Pinpoint the cell where the given text exists, returning its (X, Y) midpoint coordinate. 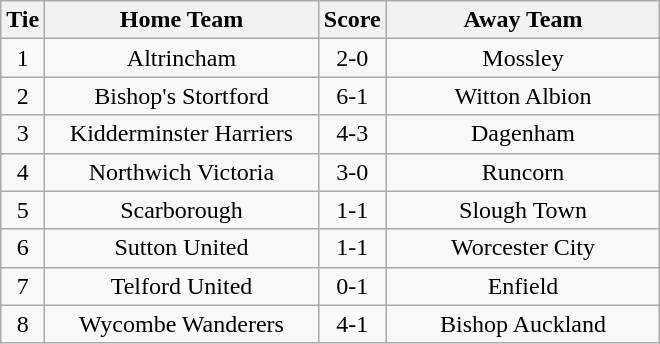
Home Team (182, 20)
4-3 (352, 134)
4-1 (352, 324)
6 (23, 248)
Bishop Auckland (523, 324)
Dagenham (523, 134)
Telford United (182, 286)
Northwich Victoria (182, 172)
Witton Albion (523, 96)
Wycombe Wanderers (182, 324)
1 (23, 58)
4 (23, 172)
Worcester City (523, 248)
Runcorn (523, 172)
Score (352, 20)
2-0 (352, 58)
Scarborough (182, 210)
Mossley (523, 58)
3 (23, 134)
0-1 (352, 286)
Bishop's Stortford (182, 96)
Sutton United (182, 248)
2 (23, 96)
5 (23, 210)
3-0 (352, 172)
Away Team (523, 20)
7 (23, 286)
Altrincham (182, 58)
6-1 (352, 96)
Tie (23, 20)
8 (23, 324)
Kidderminster Harriers (182, 134)
Slough Town (523, 210)
Enfield (523, 286)
